Capture the cell that displays the provided text and extract its [X, Y] central coordinate. 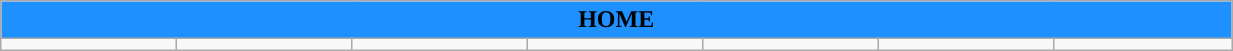
HOME [616, 20]
